Find where the given text appears and provide that cell's center as (x, y) coordinate. 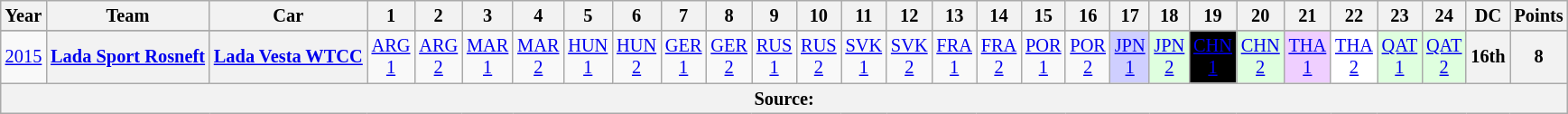
24 (1444, 15)
16 (1087, 15)
QAT1 (1399, 57)
13 (953, 15)
2 (439, 15)
HUN1 (588, 57)
Lada Sport Rosneft (128, 57)
CHN2 (1260, 57)
20 (1260, 15)
POR2 (1087, 57)
QAT2 (1444, 57)
23 (1399, 15)
17 (1130, 15)
18 (1169, 15)
14 (998, 15)
Points (1539, 15)
FRA2 (998, 57)
Car (289, 15)
MAR1 (487, 57)
Year (23, 15)
THA1 (1308, 57)
GER1 (683, 57)
16th (1488, 57)
SVK1 (864, 57)
7 (683, 15)
9 (775, 15)
SVK2 (909, 57)
HUN2 (636, 57)
22 (1354, 15)
MAR2 (538, 57)
DC (1488, 15)
THA2 (1354, 57)
10 (818, 15)
21 (1308, 15)
Lada Vesta WTCC (289, 57)
4 (538, 15)
POR1 (1044, 57)
FRA1 (953, 57)
CHN1 (1213, 57)
JPN1 (1130, 57)
GER2 (728, 57)
RUS2 (818, 57)
6 (636, 15)
2015 (23, 57)
12 (909, 15)
5 (588, 15)
3 (487, 15)
15 (1044, 15)
19 (1213, 15)
Team (128, 15)
1 (392, 15)
ARG2 (439, 57)
Source: (784, 99)
RUS1 (775, 57)
11 (864, 15)
ARG1 (392, 57)
JPN2 (1169, 57)
